Locate the cell with the specified text and output its (x, y) center coordinate. 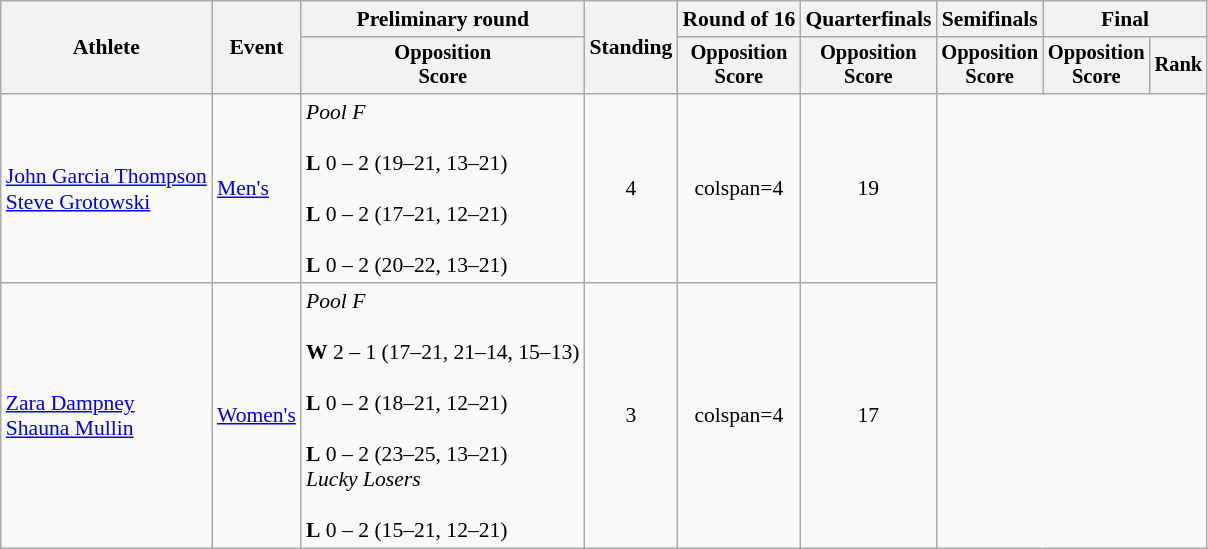
Event (256, 48)
4 (632, 188)
Rank (1179, 66)
Zara Dampney Shauna Mullin (106, 416)
Round of 16 (738, 19)
Athlete (106, 48)
Standing (632, 48)
Pool FL 0 – 2 (19–21, 13–21)L 0 – 2 (17–21, 12–21)L 0 – 2 (20–22, 13–21) (443, 188)
Semifinals (990, 19)
17 (868, 416)
Preliminary round (443, 19)
Men's (256, 188)
Final (1125, 19)
Quarterfinals (868, 19)
19 (868, 188)
Women's (256, 416)
John Garcia ThompsonSteve Grotowski (106, 188)
3 (632, 416)
Pool FW 2 – 1 (17–21, 21–14, 15–13)L 0 – 2 (18–21, 12–21)L 0 – 2 (23–25, 13–21)Lucky LosersL 0 – 2 (15–21, 12–21) (443, 416)
